Return the [x, y] coordinate for the center point of the cell that contains the specified text.  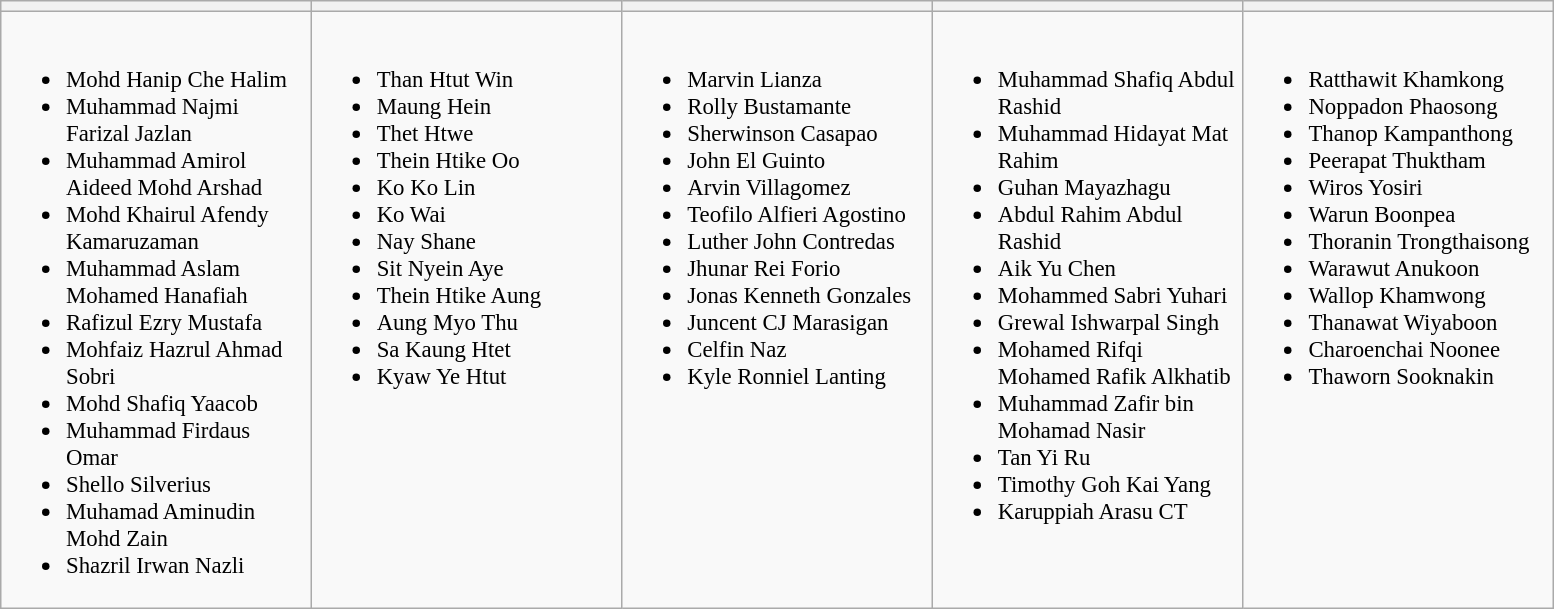
Than Htut WinMaung HeinThet HtweThein Htike OoKo Ko LinKo WaiNay ShaneSit Nyein AyeThein Htike AungAung Myo ThuSa Kaung HtetKyaw Ye Htut [466, 310]
